For the text-containing cell, return its midpoint in [x, y] coordinate format. 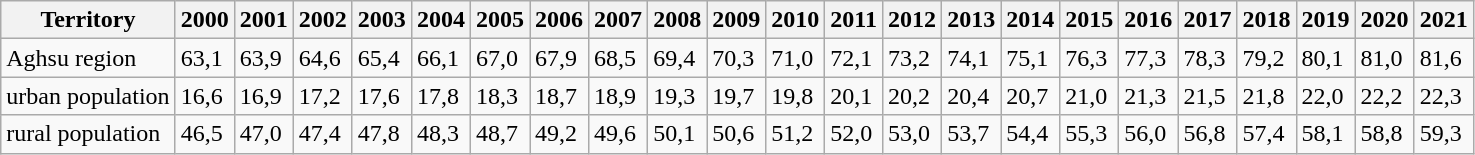
18,3 [500, 96]
72,1 [854, 58]
78,3 [1208, 58]
20,4 [972, 96]
79,2 [1266, 58]
Territory [88, 20]
54,4 [1030, 134]
2004 [440, 20]
2017 [1208, 20]
67,0 [500, 58]
19,7 [736, 96]
2014 [1030, 20]
2021 [1444, 20]
2015 [1090, 20]
2016 [1148, 20]
58,1 [1326, 134]
17,6 [382, 96]
71,0 [796, 58]
81,6 [1444, 58]
47,8 [382, 134]
21,5 [1208, 96]
80,1 [1326, 58]
68,5 [618, 58]
58,8 [1384, 134]
56,8 [1208, 134]
2005 [500, 20]
2000 [204, 20]
77,3 [1148, 58]
20,2 [912, 96]
53,7 [972, 134]
66,1 [440, 58]
22,0 [1326, 96]
53,0 [912, 134]
48,3 [440, 134]
2011 [854, 20]
2010 [796, 20]
rural population [88, 134]
65,4 [382, 58]
2002 [322, 20]
17,8 [440, 96]
69,4 [678, 58]
19,3 [678, 96]
18,7 [560, 96]
18,9 [618, 96]
76,3 [1090, 58]
2007 [618, 20]
2003 [382, 20]
2012 [912, 20]
59,3 [1444, 134]
16,9 [264, 96]
16,6 [204, 96]
50,1 [678, 134]
2013 [972, 20]
64,6 [322, 58]
21,0 [1090, 96]
74,1 [972, 58]
21,3 [1148, 96]
57,4 [1266, 134]
2019 [1326, 20]
81,0 [1384, 58]
47,0 [264, 134]
17,2 [322, 96]
2018 [1266, 20]
Aghsu region [88, 58]
49,6 [618, 134]
2020 [1384, 20]
63,9 [264, 58]
73,2 [912, 58]
22,2 [1384, 96]
22,3 [1444, 96]
2009 [736, 20]
67,9 [560, 58]
50,6 [736, 134]
2006 [560, 20]
2008 [678, 20]
47,4 [322, 134]
70,3 [736, 58]
51,2 [796, 134]
20,7 [1030, 96]
75,1 [1030, 58]
56,0 [1148, 134]
46,5 [204, 134]
19,8 [796, 96]
urban population [88, 96]
63,1 [204, 58]
21,8 [1266, 96]
49,2 [560, 134]
52,0 [854, 134]
55,3 [1090, 134]
20,1 [854, 96]
48,7 [500, 134]
2001 [264, 20]
